Output the (x, y) coordinate of the center of the cell containing the given text.  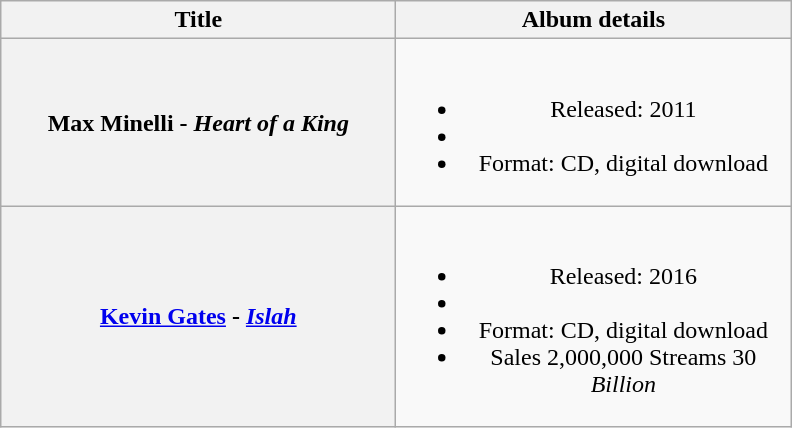
Title (198, 20)
Released: 2011Format: CD, digital download (594, 122)
Kevin Gates - Islah (198, 316)
Released: 2016Format: CD, digital downloadSales 2,000,000 Streams 30 Billion (594, 316)
Max Minelli - Heart of a King (198, 122)
Album details (594, 20)
